For the text-containing cell, return its midpoint in (x, y) coordinate format. 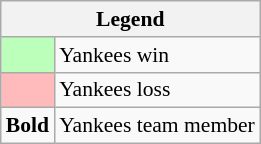
Yankees win (157, 55)
Legend (130, 19)
Yankees team member (157, 126)
Bold (28, 126)
Yankees loss (157, 90)
